Extract the [X, Y] coordinate from the center of the cell holding the provided text.  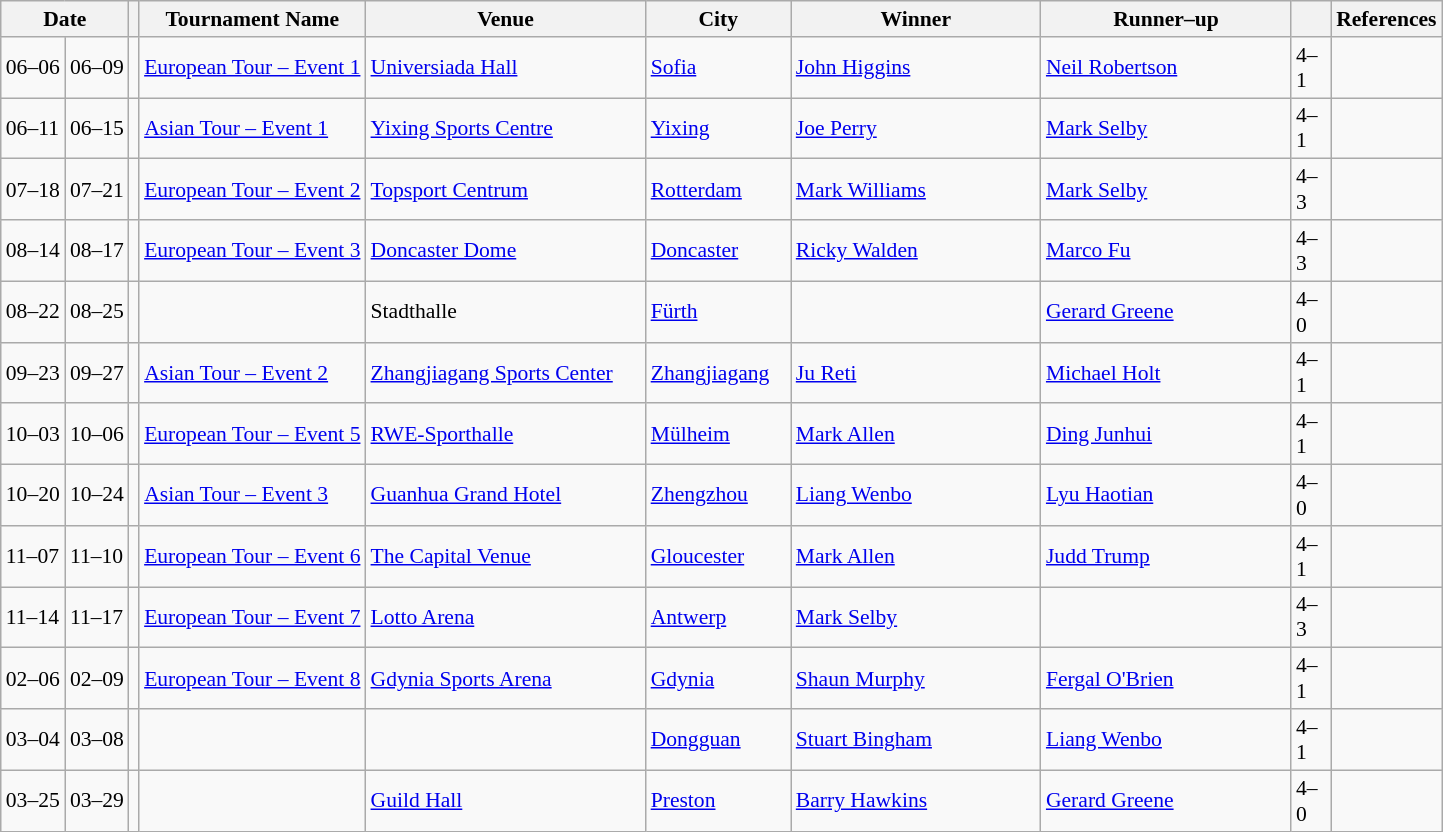
European Tour – Event 1 [252, 68]
03–29 [97, 800]
Michael Holt [1166, 372]
Joe Perry [916, 128]
Zhengzhou [718, 496]
European Tour – Event 3 [252, 250]
Stuart Bingham [916, 740]
Sofia [718, 68]
Judd Trump [1166, 556]
Yixing [718, 128]
10–24 [97, 496]
03–04 [33, 740]
10–20 [33, 496]
European Tour – Event 6 [252, 556]
07–18 [33, 190]
Guanhua Grand Hotel [506, 496]
Rotterdam [718, 190]
Antwerp [718, 618]
Gloucester [718, 556]
Asian Tour – Event 2 [252, 372]
09–27 [97, 372]
Lotto Arena [506, 618]
09–23 [33, 372]
Venue [506, 19]
Runner–up [1166, 19]
06–06 [33, 68]
Dongguan [718, 740]
03–08 [97, 740]
City [718, 19]
Gdynia Sports Arena [506, 678]
11–10 [97, 556]
02–09 [97, 678]
Mark Williams [916, 190]
11–14 [33, 618]
Topsport Centrum [506, 190]
Lyu Haotian [1166, 496]
Zhangjiagang [718, 372]
06–11 [33, 128]
02–06 [33, 678]
Date [65, 19]
11–17 [97, 618]
08–22 [33, 312]
Yixing Sports Centre [506, 128]
11–07 [33, 556]
Guild Hall [506, 800]
Mülheim [718, 434]
Asian Tour – Event 1 [252, 128]
Fürth [718, 312]
10–06 [97, 434]
European Tour – Event 8 [252, 678]
Ding Junhui [1166, 434]
08–17 [97, 250]
Universiada Hall [506, 68]
Neil Robertson [1166, 68]
References [1386, 19]
Shaun Murphy [916, 678]
Stadthalle [506, 312]
Zhangjiagang Sports Center [506, 372]
European Tour – Event 2 [252, 190]
John Higgins [916, 68]
Doncaster Dome [506, 250]
10–03 [33, 434]
Ricky Walden [916, 250]
Ju Reti [916, 372]
03–25 [33, 800]
Asian Tour – Event 3 [252, 496]
06–09 [97, 68]
Barry Hawkins [916, 800]
Fergal O'Brien [1166, 678]
08–25 [97, 312]
Gdynia [718, 678]
Marco Fu [1166, 250]
07–21 [97, 190]
RWE-Sporthalle [506, 434]
The Capital Venue [506, 556]
European Tour – Event 7 [252, 618]
06–15 [97, 128]
Tournament Name [252, 19]
Doncaster [718, 250]
Winner [916, 19]
European Tour – Event 5 [252, 434]
Preston [718, 800]
08–14 [33, 250]
